Output the [X, Y] coordinate of the center of the cell containing the given text.  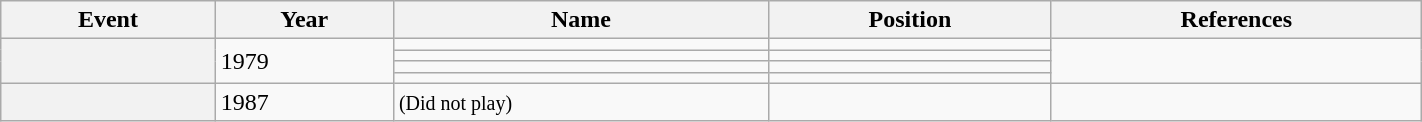
Event [108, 20]
Position [910, 20]
Name [580, 20]
(Did not play) [580, 102]
1979 [304, 61]
Year [304, 20]
1987 [304, 102]
References [1236, 20]
